Return the (X, Y) coordinate for the center point of the cell that contains the specified text.  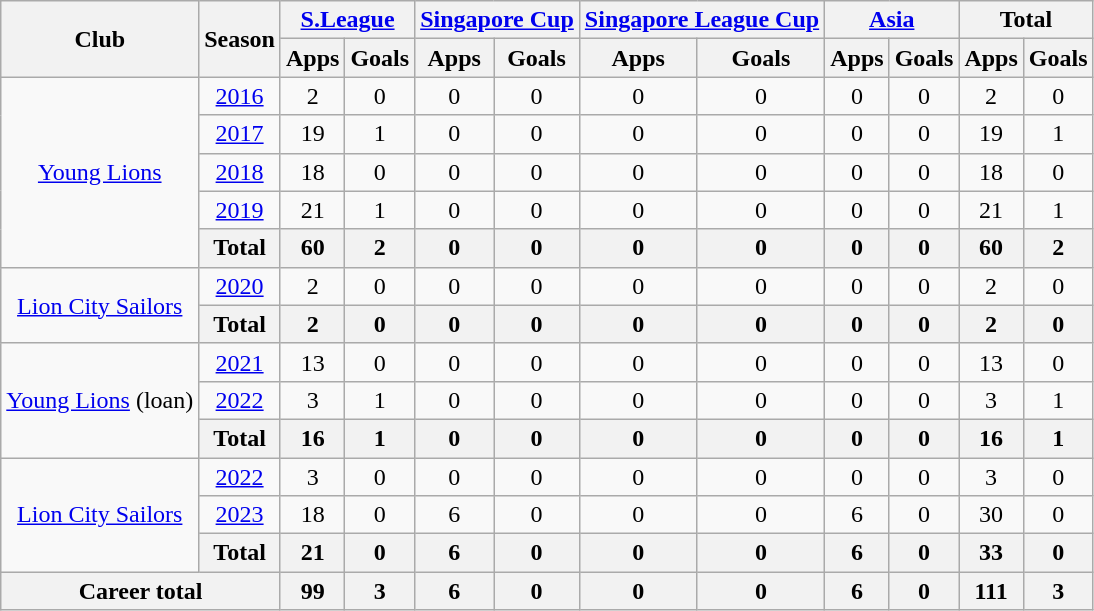
S.League (347, 20)
Young Lions (loan) (100, 400)
Club (100, 39)
Asia (892, 20)
2023 (240, 515)
2020 (240, 286)
Singapore League Cup (702, 20)
30 (991, 515)
2021 (240, 362)
2019 (240, 210)
2018 (240, 172)
111 (991, 591)
Young Lions (100, 172)
99 (312, 591)
Career total (141, 591)
33 (991, 553)
Singapore Cup (498, 20)
2016 (240, 96)
2017 (240, 134)
Season (240, 39)
